Locate the cell with the specified text and output its [X, Y] center coordinate. 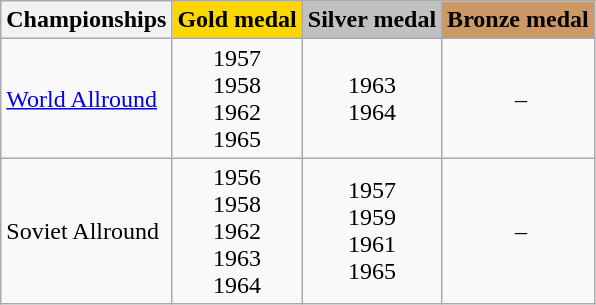
Silver medal [372, 20]
Gold medal [237, 20]
1956 1958 1962 1963 1964 [237, 231]
World Allround [86, 98]
Bronze medal [518, 20]
1963 1964 [372, 98]
Championships [86, 20]
Soviet Allround [86, 231]
1957 1959 1961 1965 [372, 231]
1957 1958 1962 1965 [237, 98]
